Detect which cell encompasses the target text, then output its (X, Y) center coordinate. 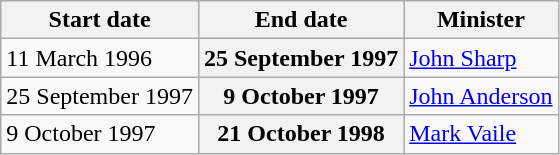
11 March 1996 (100, 58)
Start date (100, 20)
Minister (481, 20)
Mark Vaile (481, 134)
21 October 1998 (300, 134)
End date (300, 20)
John Sharp (481, 58)
John Anderson (481, 96)
